Scan for the cell matching the given text and deliver its [x, y] coordinate at center. 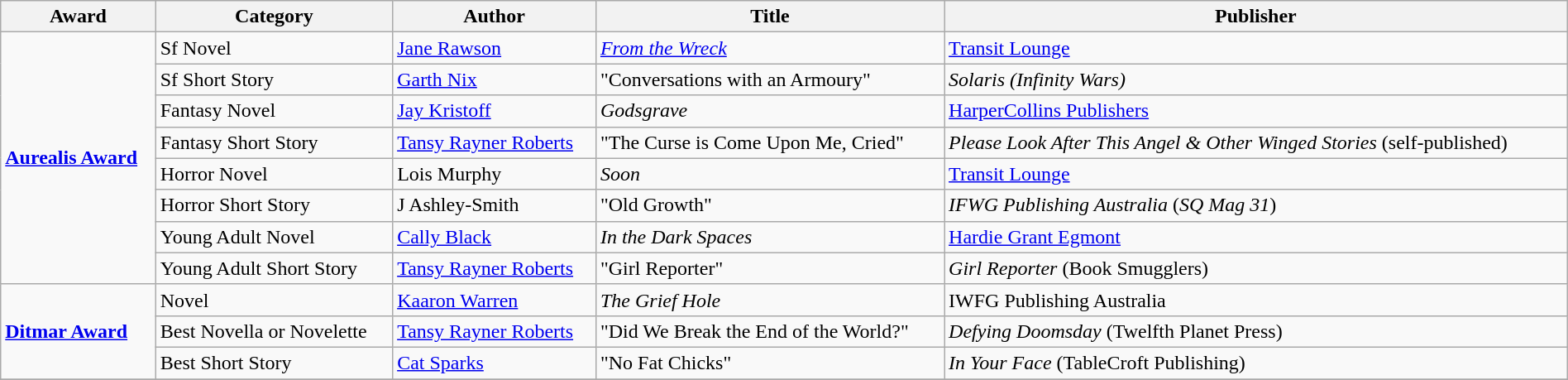
Horror Short Story [274, 205]
Godsgrave [769, 111]
Fantasy Novel [274, 111]
Defying Doomsday (Twelfth Planet Press) [1256, 331]
"Old Growth" [769, 205]
Best Short Story [274, 363]
HarperCollins Publishers [1256, 111]
"The Curse is Come Upon Me, Cried" [769, 142]
Title [769, 17]
Kaaron Warren [495, 300]
"Did We Break the End of the World?" [769, 331]
Category [274, 17]
IWFG Publishing Australia [1256, 300]
The Grief Hole [769, 300]
Garth Nix [495, 79]
Sf Novel [274, 48]
Cat Sparks [495, 363]
Hardie Grant Egmont [1256, 237]
Cally Black [495, 237]
Jane Rawson [495, 48]
Publisher [1256, 17]
Girl Reporter (Book Smugglers) [1256, 268]
Ditmar Award [78, 331]
J Ashley-Smith [495, 205]
Lois Murphy [495, 174]
"Girl Reporter" [769, 268]
Soon [769, 174]
Novel [274, 300]
"Conversations with an Armoury" [769, 79]
Young Adult Novel [274, 237]
From the Wreck [769, 48]
Sf Short Story [274, 79]
Solaris (Infinity Wars) [1256, 79]
Please Look After This Angel & Other Winged Stories (self-published) [1256, 142]
In the Dark Spaces [769, 237]
Award [78, 17]
Fantasy Short Story [274, 142]
In Your Face (TableCroft Publishing) [1256, 363]
Jay Kristoff [495, 111]
IFWG Publishing Australia (SQ Mag 31) [1256, 205]
Best Novella or Novelette [274, 331]
Young Adult Short Story [274, 268]
Aurealis Award [78, 158]
Horror Novel [274, 174]
"No Fat Chicks" [769, 363]
Author [495, 17]
